Return (X, Y) of the center of cell containing provided text 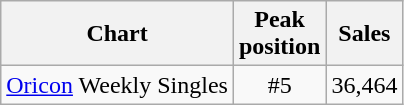
#5 (279, 85)
Chart (118, 34)
Peakposition (279, 34)
Sales (364, 34)
36,464 (364, 85)
Oricon Weekly Singles (118, 85)
